Return (x, y) of the center of cell containing provided text 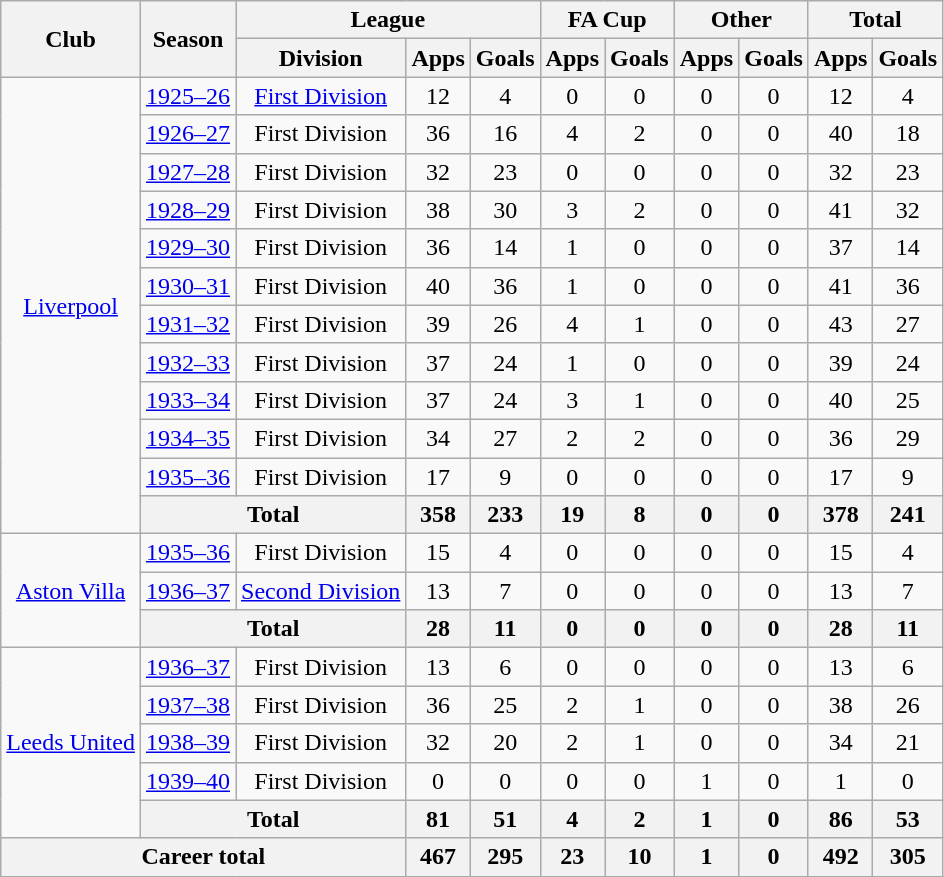
1938–39 (188, 743)
1939–40 (188, 781)
1931–32 (188, 324)
Division (321, 58)
30 (505, 210)
1926–27 (188, 134)
81 (438, 819)
League (388, 20)
1930–31 (188, 286)
10 (639, 857)
21 (908, 743)
378 (840, 515)
51 (505, 819)
Leeds United (71, 743)
19 (572, 515)
1925–26 (188, 96)
1929–30 (188, 248)
Career total (204, 857)
Season (188, 39)
8 (639, 515)
Liverpool (71, 306)
295 (505, 857)
FA Cup (607, 20)
Other (741, 20)
20 (505, 743)
492 (840, 857)
1927–28 (188, 172)
Club (71, 39)
53 (908, 819)
1934–35 (188, 438)
29 (908, 438)
1932–33 (188, 362)
233 (505, 515)
1928–29 (188, 210)
Aston Villa (71, 591)
86 (840, 819)
467 (438, 857)
16 (505, 134)
1937–38 (188, 705)
18 (908, 134)
305 (908, 857)
43 (840, 324)
1933–34 (188, 400)
358 (438, 515)
Second Division (321, 591)
241 (908, 515)
